Find where the given text appears and provide that cell's center as (X, Y) coordinate. 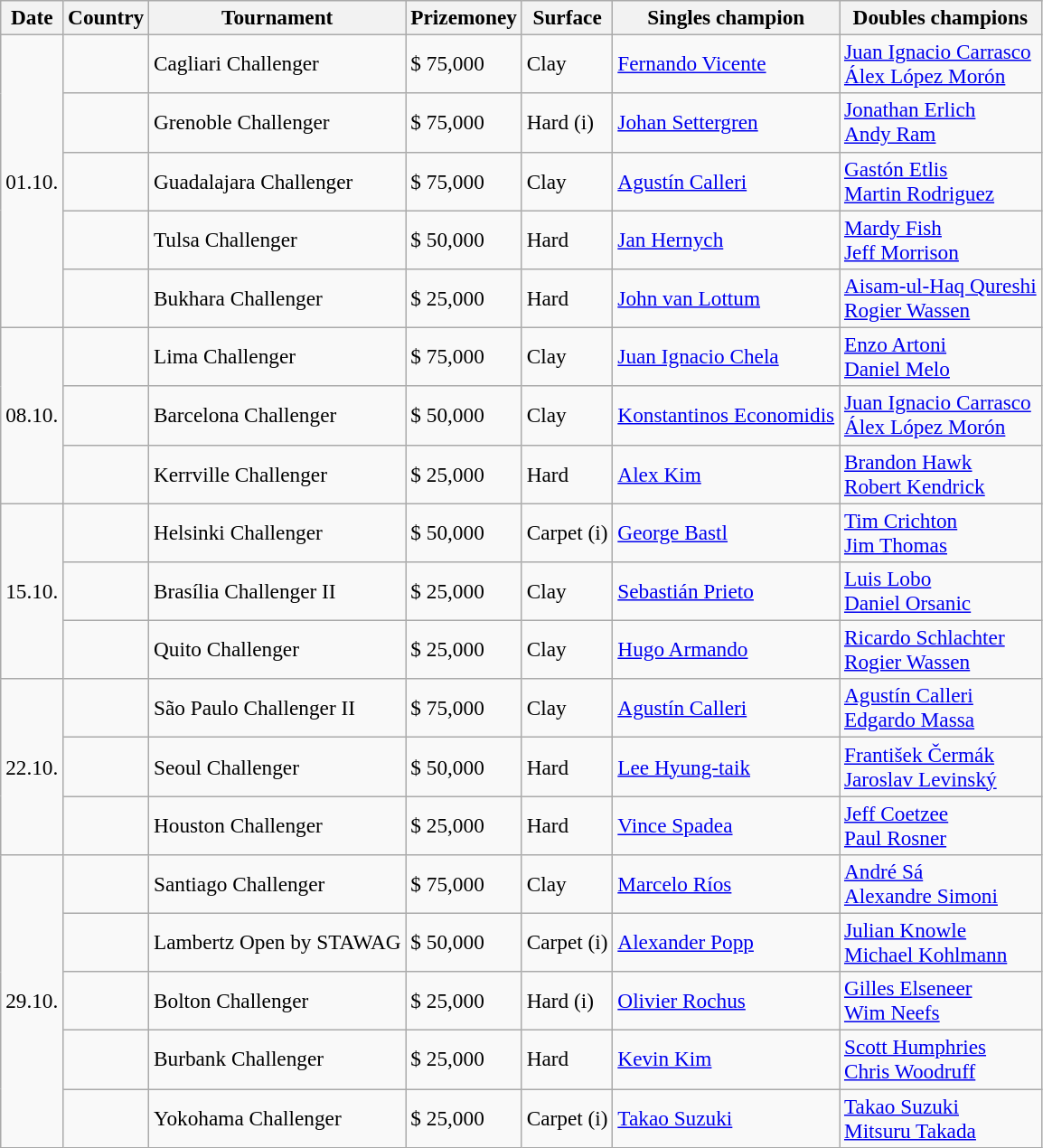
Gilles Elseneer Wim Neefs (940, 1002)
15.10. (33, 590)
Lee Hyung-taik (727, 767)
Kerrville Challenger (277, 474)
Fernando Vicente (727, 63)
Olivier Rochus (727, 1002)
Marcelo Ríos (727, 884)
Mardy Fish Jeff Morrison (940, 239)
Helsinki Challenger (277, 532)
Guadalajara Challenger (277, 181)
Jeff Coetzee Paul Rosner (940, 824)
Prizemoney (464, 17)
Yokohama Challenger (277, 1117)
Agustín Calleri Edgardo Massa (940, 709)
Scott Humphries Chris Woodruff (940, 1059)
Takao Suzuki Mitsuru Takada (940, 1117)
Alex Kim (727, 474)
Luis Lobo Daniel Orsanic (940, 591)
Konstantinos Economidis (727, 416)
František Čermák Jaroslav Levinský (940, 767)
Juan Ignacio Chela (727, 356)
22.10. (33, 767)
Date (33, 17)
29.10. (33, 1001)
Seoul Challenger (277, 767)
Julian Knowle Michael Kohlmann (940, 942)
Vince Spadea (727, 824)
Brandon Hawk Robert Kendrick (940, 474)
Bolton Challenger (277, 1002)
Jonathan Erlich Andy Ram (940, 123)
Houston Challenger (277, 824)
Jan Hernych (727, 239)
Sebastián Prieto (727, 591)
Lambertz Open by STAWAG (277, 942)
Tim Crichton Jim Thomas (940, 532)
Takao Suzuki (727, 1117)
Ricardo Schlachter Rogier Wassen (940, 649)
Aisam-ul-Haq Qureshi Rogier Wassen (940, 298)
Alexander Popp (727, 942)
Kevin Kim (727, 1059)
Tulsa Challenger (277, 239)
Lima Challenger (277, 356)
Hugo Armando (727, 649)
Tournament (277, 17)
Country (107, 17)
André Sá Alexandre Simoni (940, 884)
Enzo Artoni Daniel Melo (940, 356)
George Bastl (727, 532)
Barcelona Challenger (277, 416)
Cagliari Challenger (277, 63)
São Paulo Challenger II (277, 709)
Doubles champions (940, 17)
Brasília Challenger II (277, 591)
08.10. (33, 415)
Bukhara Challenger (277, 298)
Surface (568, 17)
Quito Challenger (277, 649)
Gastón Etlis Martin Rodriguez (940, 181)
Santiago Challenger (277, 884)
John van Lottum (727, 298)
01.10. (33, 181)
Grenoble Challenger (277, 123)
Singles champion (727, 17)
Johan Settergren (727, 123)
Burbank Challenger (277, 1059)
